Identify which cell holds the provided text, then report its [x, y] central coordinate. 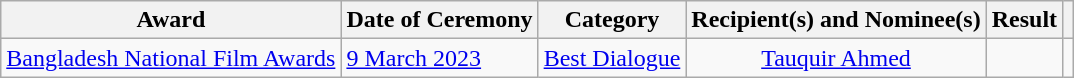
Bangladesh National Film Awards [171, 58]
Best Dialogue [612, 58]
9 March 2023 [440, 58]
Result [1024, 20]
Tauquir Ahmed [836, 58]
Award [171, 20]
Category [612, 20]
Recipient(s) and Nominee(s) [836, 20]
Date of Ceremony [440, 20]
